Find where the given text appears and provide that cell's center as (x, y) coordinate. 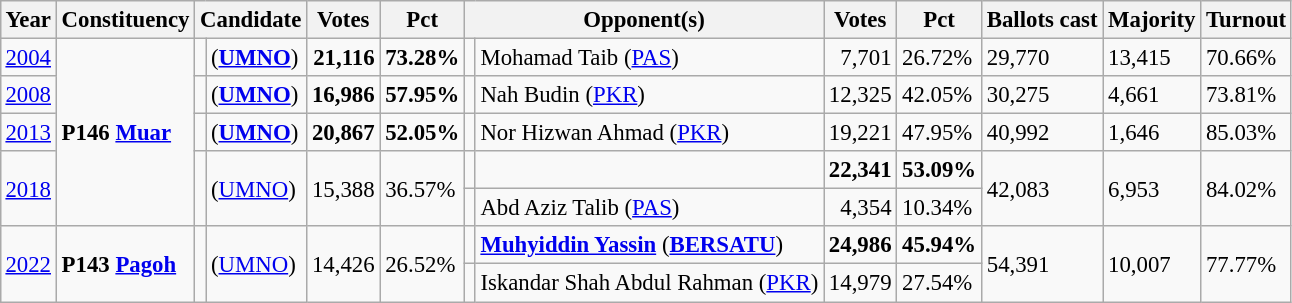
2018 (28, 188)
Candidate (251, 20)
20,867 (344, 133)
2013 (28, 133)
15,388 (344, 188)
Majority (1152, 20)
6,953 (1152, 188)
Abd Aziz Talib (PAS) (649, 208)
26.72% (940, 57)
14,426 (344, 264)
4,661 (1152, 95)
29,770 (1042, 57)
12,325 (860, 95)
85.03% (1246, 133)
Muhyiddin Yassin (BERSATU) (649, 245)
Nor Hizwan Ahmad (PKR) (649, 133)
22,341 (860, 170)
13,415 (1152, 57)
84.02% (1246, 188)
19,221 (860, 133)
14,979 (860, 283)
42.05% (940, 95)
Nah Budin (PKR) (649, 95)
70.66% (1246, 57)
21,116 (344, 57)
Opponent(s) (644, 20)
77.77% (1246, 264)
36.57% (422, 188)
Year (28, 20)
47.95% (940, 133)
1,646 (1152, 133)
2022 (28, 264)
45.94% (940, 245)
Iskandar Shah Abdul Rahman (PKR) (649, 283)
40,992 (1042, 133)
Mohamad Taib (PAS) (649, 57)
27.54% (940, 283)
26.52% (422, 264)
Turnout (1246, 20)
30,275 (1042, 95)
P143 Pagoh (125, 264)
2008 (28, 95)
42,083 (1042, 188)
54,391 (1042, 264)
P146 Muar (125, 132)
4,354 (860, 208)
73.28% (422, 57)
73.81% (1246, 95)
Ballots cast (1042, 20)
57.95% (422, 95)
24,986 (860, 245)
53.09% (940, 170)
2004 (28, 57)
52.05% (422, 133)
7,701 (860, 57)
16,986 (344, 95)
10.34% (940, 208)
Constituency (125, 20)
10,007 (1152, 264)
